Return the [X, Y] coordinate for the center point of the cell that contains the specified text.  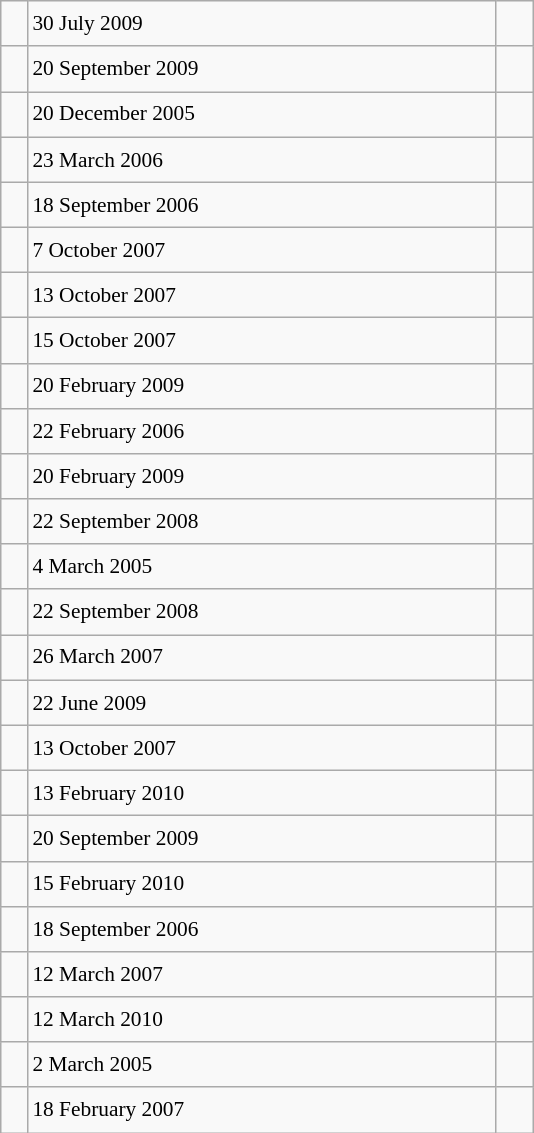
2 March 2005 [261, 1064]
22 June 2009 [261, 702]
26 March 2007 [261, 658]
20 December 2005 [261, 114]
13 February 2010 [261, 792]
23 March 2006 [261, 160]
12 March 2010 [261, 1020]
7 October 2007 [261, 250]
12 March 2007 [261, 974]
4 March 2005 [261, 566]
30 July 2009 [261, 24]
15 October 2007 [261, 340]
22 February 2006 [261, 430]
18 February 2007 [261, 1110]
15 February 2010 [261, 884]
